Pinpoint the cell where the given text exists, returning its (x, y) midpoint coordinate. 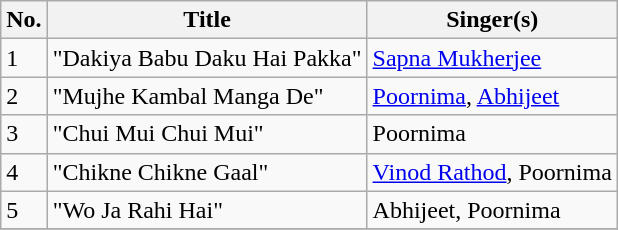
3 (24, 134)
Poornima, Abhijeet (492, 96)
2 (24, 96)
"Chikne Chikne Gaal" (207, 172)
Sapna Mukherjee (492, 58)
Vinod Rathod, Poornima (492, 172)
Singer(s) (492, 20)
"Dakiya Babu Daku Hai Pakka" (207, 58)
Title (207, 20)
"Chui Mui Chui Mui" (207, 134)
"Wo Ja Rahi Hai" (207, 210)
No. (24, 20)
"Mujhe Kambal Manga De" (207, 96)
1 (24, 58)
5 (24, 210)
Poornima (492, 134)
Abhijeet, Poornima (492, 210)
4 (24, 172)
